For the text-containing cell, return its midpoint in (x, y) coordinate format. 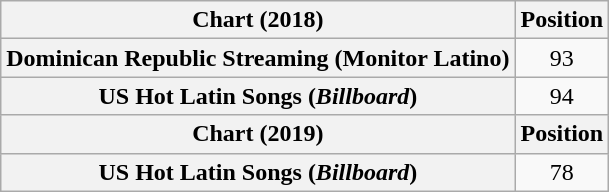
94 (562, 96)
Chart (2018) (258, 20)
93 (562, 58)
78 (562, 172)
Dominican Republic Streaming (Monitor Latino) (258, 58)
Chart (2019) (258, 134)
